Scan for the cell matching the given text and deliver its [x, y] coordinate at center. 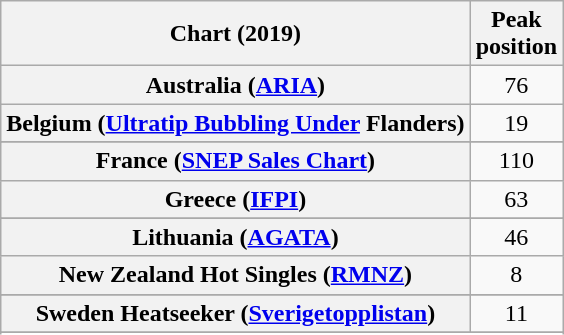
Sweden Heatseeker (Sverigetopplistan) [236, 313]
Peakposition [516, 34]
19 [516, 123]
Chart (2019) [236, 34]
11 [516, 313]
Belgium (Ultratip Bubbling Under Flanders) [236, 123]
Australia (ARIA) [236, 85]
France (SNEP Sales Chart) [236, 161]
110 [516, 161]
8 [516, 275]
46 [516, 237]
New Zealand Hot Singles (RMNZ) [236, 275]
63 [516, 199]
Lithuania (AGATA) [236, 237]
76 [516, 85]
Greece (IFPI) [236, 199]
